Detect which cell encompasses the target text, then output its [x, y] center coordinate. 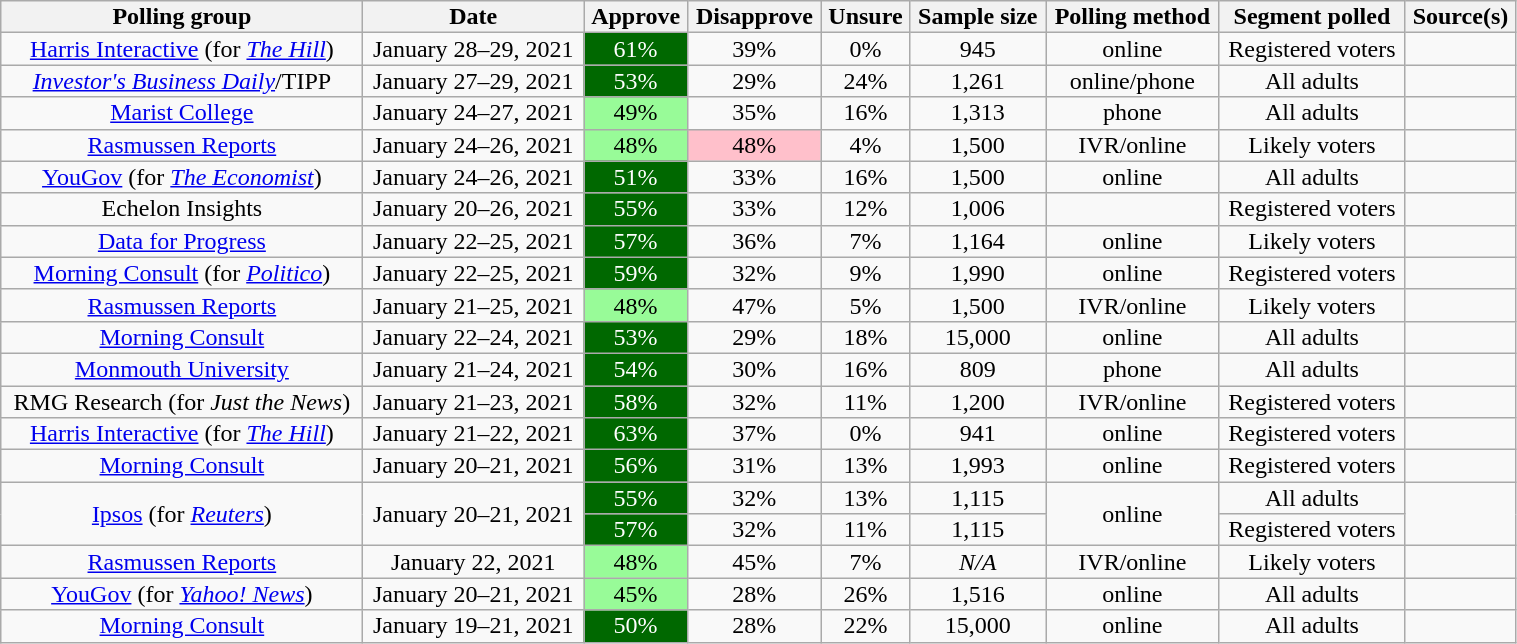
1,990 [978, 273]
22% [866, 626]
YouGov (for Yahoo! News) [182, 594]
58% [636, 402]
36% [754, 241]
49% [636, 113]
Unsure [866, 17]
N/A [978, 562]
January 21–24, 2021 [474, 369]
37% [754, 434]
Investor's Business Daily/TIPP [182, 81]
January 20–26, 2021 [474, 209]
26% [866, 594]
Sample size [978, 17]
Data for Progress [182, 241]
Polling group [182, 17]
1,164 [978, 241]
January 21–22, 2021 [474, 434]
1,516 [978, 594]
56% [636, 466]
January 28–29, 2021 [474, 49]
YouGov (for The Economist) [182, 177]
54% [636, 369]
5% [866, 305]
RMG Research (for Just the News) [182, 402]
12% [866, 209]
809 [978, 369]
Marist College [182, 113]
Morning Consult (for Politico) [182, 273]
online/phone [1132, 81]
941 [978, 434]
61% [636, 49]
50% [636, 626]
18% [866, 337]
47% [754, 305]
Approve [636, 17]
Segment polled [1312, 17]
January 24–27, 2021 [474, 113]
1,261 [978, 81]
January 19–21, 2021 [474, 626]
24% [866, 81]
Monmouth University [182, 369]
51% [636, 177]
1,006 [978, 209]
1,313 [978, 113]
Ipsos (for Reuters) [182, 514]
Echelon Insights [182, 209]
January 22, 2021 [474, 562]
35% [754, 113]
945 [978, 49]
30% [754, 369]
39% [754, 49]
Polling method [1132, 17]
4% [866, 145]
63% [636, 434]
Source(s) [1460, 17]
1,993 [978, 466]
January 21–23, 2021 [474, 402]
59% [636, 273]
January 21–25, 2021 [474, 305]
January 27–29, 2021 [474, 81]
January 22–24, 2021 [474, 337]
31% [754, 466]
1,200 [978, 402]
Disapprove [754, 17]
Date [474, 17]
9% [866, 273]
